Identify which cell holds the provided text, then report its (X, Y) central coordinate. 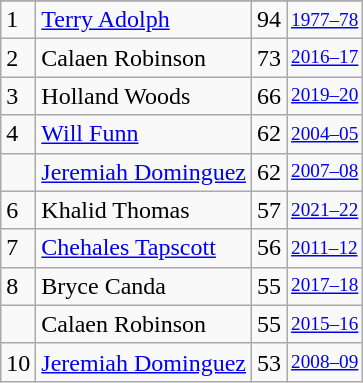
66 (268, 96)
2017–18 (325, 286)
56 (268, 248)
3 (18, 96)
8 (18, 286)
Terry Adolph (144, 20)
94 (268, 20)
6 (18, 210)
2 (18, 58)
1977–78 (325, 20)
Holland Woods (144, 96)
Bryce Canda (144, 286)
2011–12 (325, 248)
2007–08 (325, 172)
2008–09 (325, 362)
2015–16 (325, 324)
2019–20 (325, 96)
4 (18, 134)
73 (268, 58)
Will Funn (144, 134)
Chehales Tapscott (144, 248)
1 (18, 20)
57 (268, 210)
2016–17 (325, 58)
7 (18, 248)
2004–05 (325, 134)
10 (18, 362)
Khalid Thomas (144, 210)
2021–22 (325, 210)
53 (268, 362)
